Pinpoint the cell where the given text exists, returning its [x, y] midpoint coordinate. 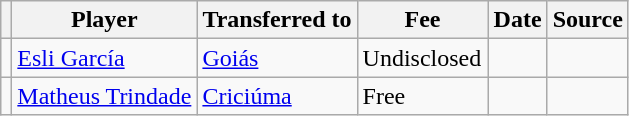
Transferred to [277, 20]
Matheus Trindade [104, 96]
Goiás [277, 58]
Source [588, 20]
Date [518, 20]
Criciúma [277, 96]
Player [104, 20]
Esli García [104, 58]
Fee [422, 20]
Undisclosed [422, 58]
Free [422, 96]
